Extract the [x, y] coordinate from the center of the cell holding the provided text.  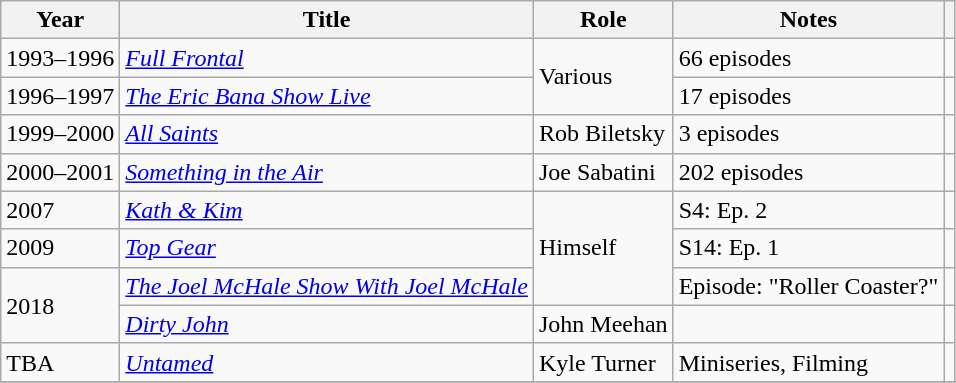
Rob Biletsky [603, 134]
Notes [808, 20]
2009 [60, 248]
Top Gear [327, 248]
Untamed [327, 362]
Kath & Kim [327, 210]
1993–1996 [60, 58]
Various [603, 77]
S4: Ep. 2 [808, 210]
Miniseries, Filming [808, 362]
Dirty John [327, 324]
All Saints [327, 134]
TBA [60, 362]
202 episodes [808, 172]
Something in the Air [327, 172]
Kyle Turner [603, 362]
66 episodes [808, 58]
Episode: "Roller Coaster?" [808, 286]
Year [60, 20]
John Meehan [603, 324]
Himself [603, 248]
S14: Ep. 1 [808, 248]
17 episodes [808, 96]
The Joel McHale Show With Joel McHale [327, 286]
Joe Sabatini [603, 172]
2018 [60, 305]
1999–2000 [60, 134]
2000–2001 [60, 172]
Full Frontal [327, 58]
1996–1997 [60, 96]
2007 [60, 210]
The Eric Bana Show Live [327, 96]
Role [603, 20]
Title [327, 20]
3 episodes [808, 134]
